For the text-containing cell, return its midpoint in (x, y) coordinate format. 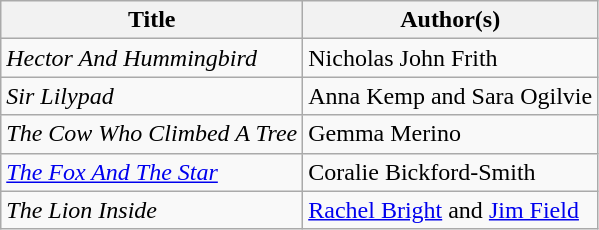
Hector And Hummingbird (152, 58)
The Cow Who Climbed A Tree (152, 134)
Anna Kemp and Sara Ogilvie (450, 96)
Nicholas John Frith (450, 58)
The Lion Inside (152, 210)
Gemma Merino (450, 134)
Sir Lilypad (152, 96)
Rachel Bright and Jim Field (450, 210)
The Fox And The Star (152, 172)
Title (152, 20)
Author(s) (450, 20)
Coralie Bickford-Smith (450, 172)
